Return the (X, Y) coordinate for the center point of the cell that contains the specified text.  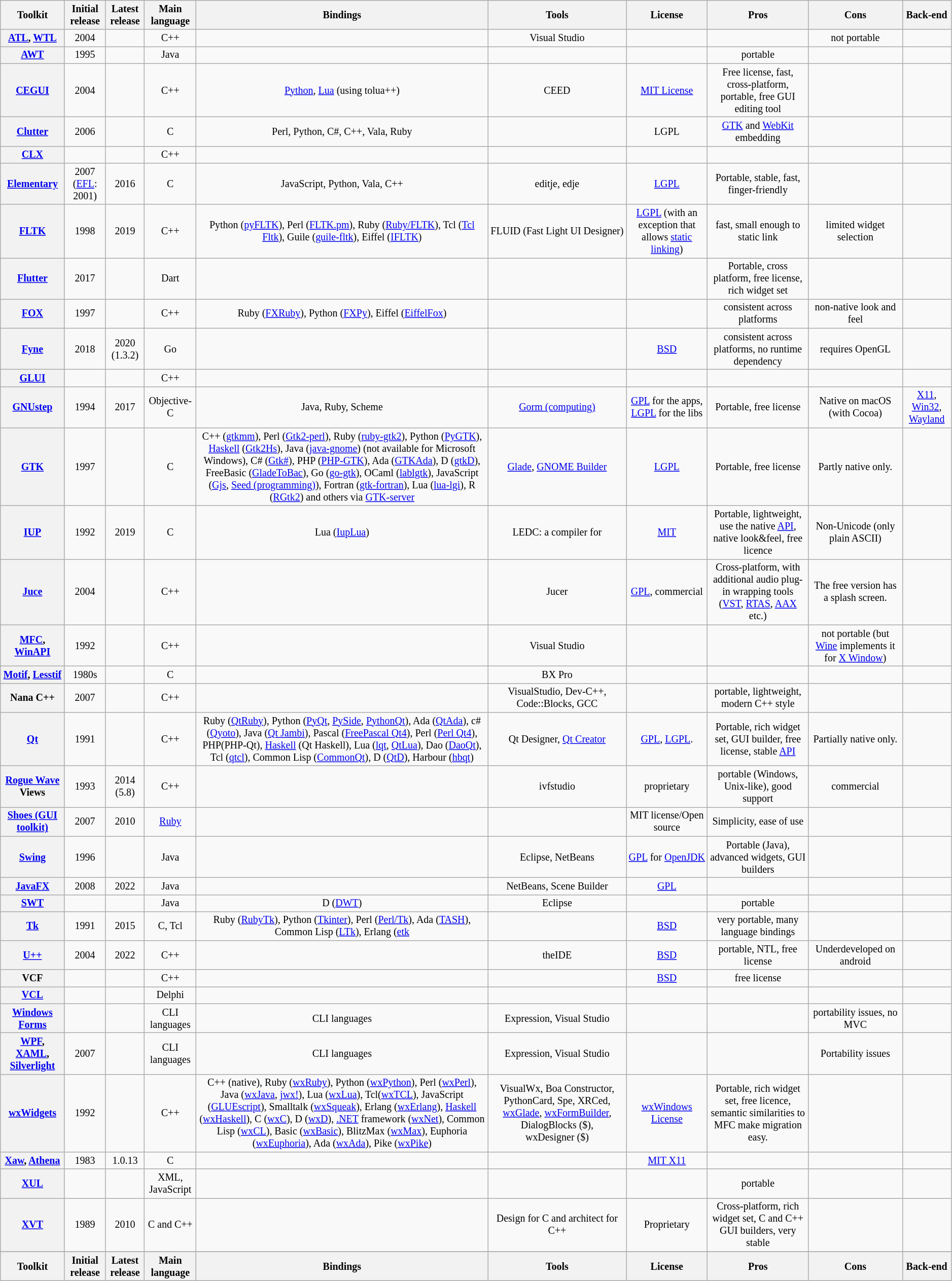
D (DWT) (342, 903)
XML, JavaScript (170, 1184)
Ruby (RubyTk), Python (Tkinter), Perl (Perl/Tk), Ada (TASH), Common Lisp (LTk), Erlang (etk (342, 926)
requires OpenGL (855, 349)
Clutter (32, 132)
CEED (557, 90)
GPL for the apps, LGPL for the libs (667, 408)
Swing (32, 857)
Jucer (557, 592)
FLUID (Fast Light UI Designer) (557, 231)
editje, edje (557, 184)
Eclipse, NetBeans (557, 857)
1995 (85, 55)
2018 (85, 349)
Objective-C (170, 408)
wxWindows License (667, 1114)
Portable, rich widget set, GUI builder, free license, stable API (758, 739)
Lua (IupLua) (342, 532)
Design for C and architect for C++ (557, 1225)
Perl, Python, C#, C++, Vala, Ruby (342, 132)
portable, lightweight, modern C++ style (758, 698)
Partially native only. (855, 739)
portability issues, no MVC (855, 1018)
Go (170, 349)
1998 (85, 231)
1.0.13 (125, 1160)
VisualStudio, Dev-C++, Code::Blocks, GCC (557, 698)
1993 (85, 786)
LGPL (with an exception that allows static linking) (667, 231)
Portable, cross platform, free license, rich widget set (758, 279)
MIT license/Open source (667, 822)
proprietary (667, 786)
Elementary (32, 184)
Python (pyFLTK), Perl (FLTK.pm), Ruby (Ruby/FLTK), Tcl (Tcl Fltk), Guile (guile-fltk), Eiffel (IFLTK) (342, 231)
non-native look and feel (855, 313)
Portability issues (855, 1054)
consistent across platforms, no runtime dependency (758, 349)
MIT (667, 532)
not portable (855, 39)
2006 (85, 132)
1989 (85, 1225)
GPL (667, 886)
Qt (32, 739)
XUL (32, 1184)
not portable (but Wine implements it for X Window) (855, 646)
NetBeans, Scene Builder (557, 886)
Ruby (170, 822)
Gorm (computing) (557, 408)
MFC, WinAPI (32, 646)
limited widget selection (855, 231)
Eclipse (557, 903)
1980s (85, 674)
Juce (32, 592)
Cross-platform, with additional audio plug-in wrapping tools (VST, RTAS, AAX etc.) (758, 592)
C and C++ (170, 1225)
VisualWx, Boa Constructor, PythonCard, Spe, XRCed, wxGlade, wxFormBuilder, DialogBlocks ($), wxDesigner ($) (557, 1114)
Flutter (32, 279)
Java, Ruby, Scheme (342, 408)
LEDC: a compiler for (557, 532)
Rogue Wave Views (32, 786)
Partly native only. (855, 467)
Nana C++ (32, 698)
Non‑Unicode (only plain ASCII) (855, 532)
1996 (85, 857)
X11, Win32, Wayland (927, 408)
MIT X11 (667, 1160)
GNUstep (32, 408)
fast, small enough to static link (758, 231)
GTK (32, 467)
Delphi (170, 995)
2007 (EFL: 2001) (85, 184)
2020 (1.3.2) (125, 349)
GPL for OpenJDK (667, 857)
portable, NTL, free license (758, 955)
C, Tcl (170, 926)
ivfstudio (557, 786)
Windows Forms (32, 1018)
Glade, GNOME Builder (557, 467)
CEGUI (32, 90)
2008 (85, 886)
free license (758, 979)
ATL, WTL (32, 39)
1983 (85, 1160)
2015 (125, 926)
wxWidgets (32, 1114)
Simplicity, ease of use (758, 822)
SWT (32, 903)
GPL, LGPL. (667, 739)
consistent across platforms (758, 313)
Motif, Lesstif (32, 674)
2014 (5.8) (125, 786)
U++ (32, 955)
Portable, stable, fast, finger-friendly (758, 184)
FOX (32, 313)
Native on macOS (with Cocoa) (855, 408)
very portable, many language bindings (758, 926)
Tk (32, 926)
XVT (32, 1225)
Ruby (FXRuby), Python (FXPy), Eiffel (EiffelFox) (342, 313)
Python, Lua (using tolua++) (342, 90)
VCL (32, 995)
2016 (125, 184)
Free license, fast, cross-platform, portable, free GUI editing tool (758, 90)
AWT (32, 55)
JavaScript, Python, Vala, C++ (342, 184)
Cross-platform, rich widget set, C and C++ GUI builders, very stable (758, 1225)
Shoes (GUI toolkit) (32, 822)
MIT License (667, 90)
Portable, rich widget set, free licence, semantic similarities to MFC make migration easy. (758, 1114)
BX Pro (557, 674)
The free version has a splash screen. (855, 592)
Dart (170, 279)
Qt Designer, Qt Creator (557, 739)
GTK and WebKit embedding (758, 132)
theIDE (557, 955)
Xaw, Athena (32, 1160)
Portable, lightweight, use the native API, native look&feel, free licence (758, 532)
VCF (32, 979)
1994 (85, 408)
CLX (32, 154)
IUP (32, 532)
GPL, commercial (667, 592)
GLUI (32, 378)
commercial (855, 786)
Underdeveloped on android (855, 955)
WPF, XAML, Silverlight (32, 1054)
FLTK (32, 231)
portable (Windows, Unix-like), good support (758, 786)
Fyne (32, 349)
Portable (Java), advanced widgets, GUI builders (758, 857)
JavaFX (32, 886)
Proprietary (667, 1225)
